For the text-containing cell, return its midpoint in (x, y) coordinate format. 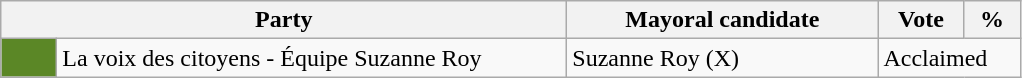
Vote (921, 20)
La voix des citoyens - Équipe Suzanne Roy (312, 58)
Mayoral candidate (722, 20)
Party (284, 20)
Acclaimed (949, 58)
% (992, 20)
Suzanne Roy (X) (722, 58)
